Search for the cell housing the specified text and yield its (x, y) center coordinate. 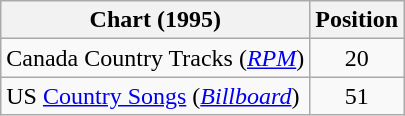
51 (357, 96)
Chart (1995) (156, 20)
Position (357, 20)
US Country Songs (Billboard) (156, 96)
Canada Country Tracks (RPM) (156, 58)
20 (357, 58)
